Extract the (X, Y) coordinate from the center of the cell holding the provided text.  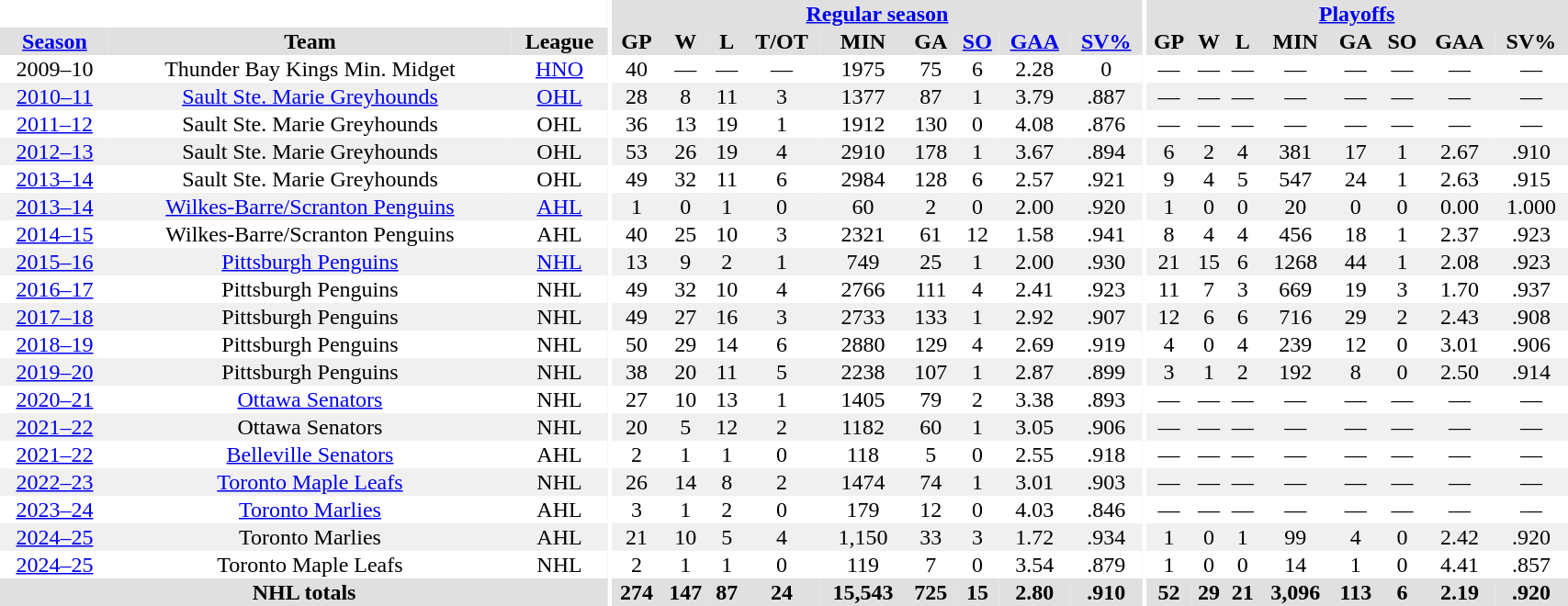
2.50 (1459, 372)
T/OT (782, 41)
17 (1356, 151)
1975 (863, 69)
2023–24 (55, 510)
2009–10 (55, 69)
50 (636, 344)
4.08 (1034, 124)
2010–11 (55, 96)
2.67 (1459, 151)
725 (931, 592)
128 (931, 179)
.918 (1106, 454)
15,543 (863, 592)
.919 (1106, 344)
1474 (863, 482)
2910 (863, 151)
.899 (1106, 372)
1182 (863, 427)
.894 (1106, 151)
2.63 (1459, 179)
178 (931, 151)
133 (931, 317)
3.54 (1034, 565)
52 (1169, 592)
2015–16 (55, 262)
.893 (1106, 399)
2733 (863, 317)
2018–19 (55, 344)
18 (1356, 234)
1912 (863, 124)
16 (728, 317)
2.87 (1034, 372)
.941 (1106, 234)
.907 (1106, 317)
2.41 (1034, 289)
2.55 (1034, 454)
2.28 (1034, 69)
Belleville Senators (310, 454)
2019–20 (55, 372)
239 (1295, 344)
2.57 (1034, 179)
League (559, 41)
2.37 (1459, 234)
.915 (1530, 179)
4.41 (1459, 565)
3,096 (1295, 592)
1.000 (1530, 207)
4.03 (1034, 510)
.846 (1106, 510)
547 (1295, 179)
118 (863, 454)
Team (310, 41)
36 (636, 124)
1.72 (1034, 537)
381 (1295, 151)
129 (931, 344)
2880 (863, 344)
Playoffs (1358, 14)
.934 (1106, 537)
.857 (1530, 565)
.937 (1530, 289)
179 (863, 510)
Season (55, 41)
.908 (1530, 317)
.914 (1530, 372)
2.19 (1459, 592)
3.05 (1034, 427)
2766 (863, 289)
74 (931, 482)
.930 (1106, 262)
.921 (1106, 179)
NHL totals (304, 592)
2.80 (1034, 592)
0.00 (1459, 207)
1268 (1295, 262)
61 (931, 234)
107 (931, 372)
3.67 (1034, 151)
1.70 (1459, 289)
33 (931, 537)
2011–12 (55, 124)
1377 (863, 96)
2022–23 (55, 482)
147 (685, 592)
2.42 (1459, 537)
3.38 (1034, 399)
2.08 (1459, 262)
192 (1295, 372)
2238 (863, 372)
2.69 (1034, 344)
119 (863, 565)
Thunder Bay Kings Min. Midget (310, 69)
44 (1356, 262)
Regular season (876, 14)
2.92 (1034, 317)
38 (636, 372)
2020–21 (55, 399)
716 (1295, 317)
2017–18 (55, 317)
1,150 (863, 537)
28 (636, 96)
111 (931, 289)
99 (1295, 537)
456 (1295, 234)
669 (1295, 289)
.903 (1106, 482)
130 (931, 124)
.879 (1106, 565)
.876 (1106, 124)
.887 (1106, 96)
1.58 (1034, 234)
HNO (559, 69)
53 (636, 151)
3.79 (1034, 96)
2012–13 (55, 151)
274 (636, 592)
113 (1356, 592)
75 (931, 69)
2321 (863, 234)
2016–17 (55, 289)
1405 (863, 399)
2984 (863, 179)
79 (931, 399)
2014–15 (55, 234)
2.43 (1459, 317)
749 (863, 262)
